Return the (X, Y) coordinate for the center point of the cell that contains the specified text.  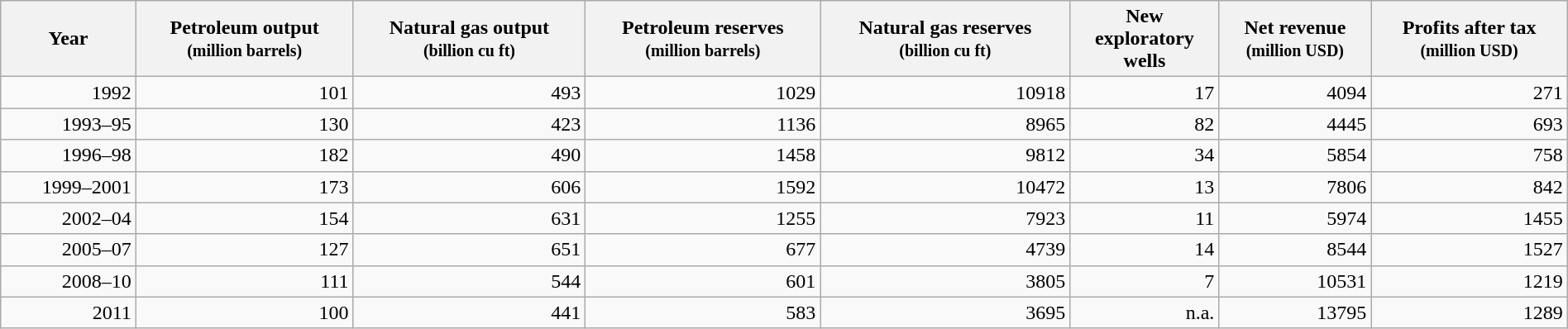
1455 (1469, 218)
100 (245, 312)
9812 (945, 155)
271 (1469, 93)
1255 (703, 218)
101 (245, 93)
606 (470, 187)
5974 (1295, 218)
Petroleum reserves(million barrels) (703, 39)
842 (1469, 187)
1527 (1469, 250)
423 (470, 124)
758 (1469, 155)
1996–98 (69, 155)
3695 (945, 312)
82 (1145, 124)
677 (703, 250)
Net revenue(million USD) (1295, 39)
583 (703, 312)
154 (245, 218)
1029 (703, 93)
7 (1145, 281)
173 (245, 187)
2008–10 (69, 281)
8544 (1295, 250)
Natural gas reserves(billion cu ft) (945, 39)
651 (470, 250)
130 (245, 124)
Natural gas output(billion cu ft) (470, 39)
631 (470, 218)
13 (1145, 187)
8965 (945, 124)
4094 (1295, 93)
182 (245, 155)
Year (69, 39)
601 (703, 281)
1458 (703, 155)
11 (1145, 218)
1219 (1469, 281)
Petroleum output(million barrels) (245, 39)
490 (470, 155)
1136 (703, 124)
7923 (945, 218)
1289 (1469, 312)
441 (470, 312)
127 (245, 250)
10918 (945, 93)
10531 (1295, 281)
2002–04 (69, 218)
5854 (1295, 155)
1993–95 (69, 124)
1999–2001 (69, 187)
4445 (1295, 124)
4739 (945, 250)
1592 (703, 187)
493 (470, 93)
693 (1469, 124)
544 (470, 281)
1992 (69, 93)
2011 (69, 312)
34 (1145, 155)
3805 (945, 281)
Profits after tax(million USD) (1469, 39)
2005–07 (69, 250)
13795 (1295, 312)
10472 (945, 187)
17 (1145, 93)
14 (1145, 250)
111 (245, 281)
Newexploratorywells (1145, 39)
7806 (1295, 187)
n.a. (1145, 312)
